Capture the cell that displays the provided text and extract its (X, Y) central coordinate. 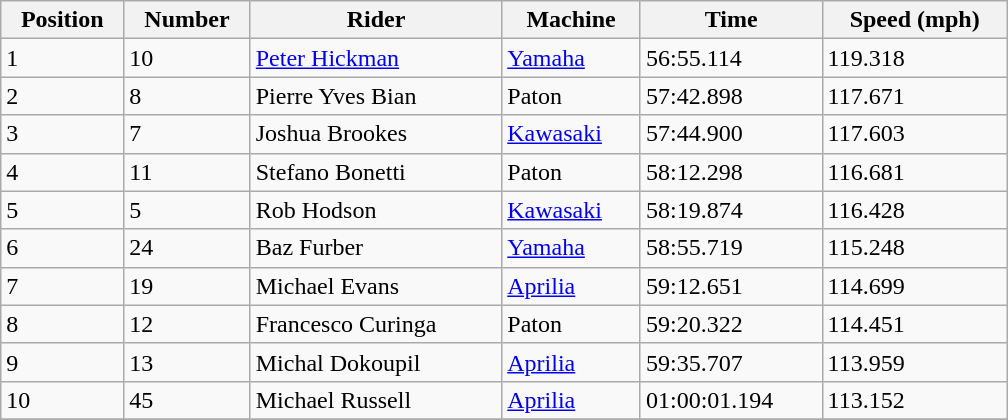
113.959 (914, 362)
Rider (376, 20)
Stefano Bonetti (376, 172)
Baz Furber (376, 248)
Michael Russell (376, 400)
Number (187, 20)
57:42.898 (731, 96)
19 (187, 286)
116.428 (914, 210)
56:55.114 (731, 58)
01:00:01.194 (731, 400)
Joshua Brookes (376, 134)
Francesco Curinga (376, 324)
2 (62, 96)
Michal Dokoupil (376, 362)
1 (62, 58)
59:20.322 (731, 324)
12 (187, 324)
114.699 (914, 286)
13 (187, 362)
Rob Hodson (376, 210)
117.603 (914, 134)
119.318 (914, 58)
114.451 (914, 324)
11 (187, 172)
59:12.651 (731, 286)
Peter Hickman (376, 58)
Time (731, 20)
6 (62, 248)
3 (62, 134)
Michael Evans (376, 286)
Speed (mph) (914, 20)
Position (62, 20)
Machine (572, 20)
116.681 (914, 172)
24 (187, 248)
58:19.874 (731, 210)
117.671 (914, 96)
58:12.298 (731, 172)
Pierre Yves Bian (376, 96)
113.152 (914, 400)
45 (187, 400)
57:44.900 (731, 134)
59:35.707 (731, 362)
115.248 (914, 248)
58:55.719 (731, 248)
4 (62, 172)
9 (62, 362)
